Locate the cell with the specified text and output its (X, Y) center coordinate. 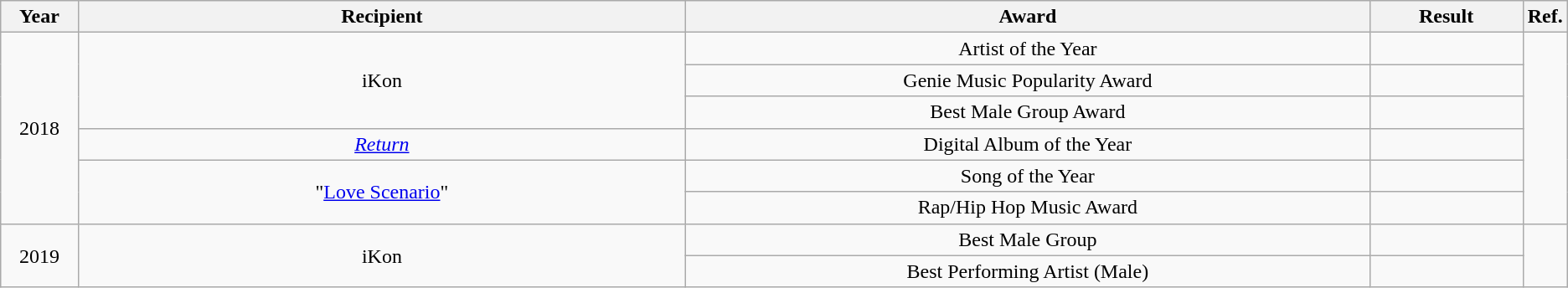
Best Performing Artist (Male) (1028, 271)
Result (1446, 17)
"Love Scenario" (382, 192)
Digital Album of the Year (1028, 144)
Year (39, 17)
2018 (39, 128)
Recipient (382, 17)
Rap/Hip Hop Music Award (1028, 208)
Return (382, 144)
Genie Music Popularity Award (1028, 80)
Artist of the Year (1028, 49)
Song of the Year (1028, 176)
Best Male Group (1028, 239)
Award (1028, 17)
Ref. (1545, 17)
Best Male Group Award (1028, 112)
2019 (39, 255)
